Detect which cell encompasses the target text, then output its (x, y) center coordinate. 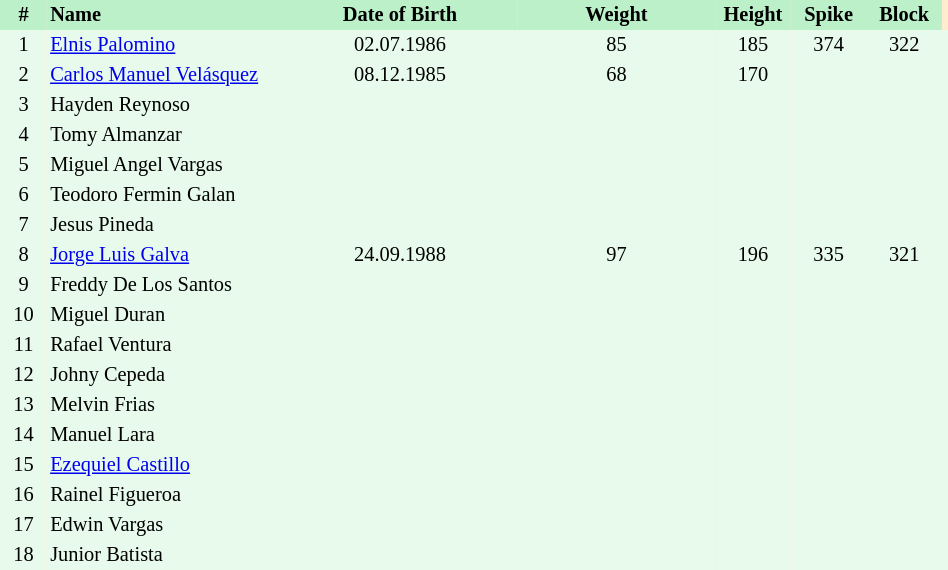
Rainel Figueroa (164, 495)
# (24, 15)
12 (24, 375)
Rafael Ventura (164, 345)
4 (24, 135)
Weight (616, 15)
321 (904, 255)
Jesus Pineda (164, 225)
16 (24, 495)
08.12.1985 (400, 75)
Elnis Palomino (164, 45)
Jorge Luis Galva (164, 255)
2 (24, 75)
14 (24, 435)
02.07.1986 (400, 45)
Junior Batista (164, 555)
9 (24, 285)
Teodoro Fermin Galan (164, 195)
374 (829, 45)
Edwin Vargas (164, 525)
13 (24, 405)
8 (24, 255)
Spike (829, 15)
85 (616, 45)
97 (616, 255)
Johny Cepeda (164, 375)
10 (24, 315)
196 (753, 255)
Melvin Frias (164, 405)
170 (753, 75)
15 (24, 465)
Ezequiel Castillo (164, 465)
Manuel Lara (164, 435)
Height (753, 15)
17 (24, 525)
1 (24, 45)
3 (24, 105)
Miguel Duran (164, 315)
322 (904, 45)
5 (24, 165)
7 (24, 225)
335 (829, 255)
Tomy Almanzar (164, 135)
24.09.1988 (400, 255)
Name (164, 15)
68 (616, 75)
Freddy De Los Santos (164, 285)
Hayden Reynoso (164, 105)
6 (24, 195)
18 (24, 555)
185 (753, 45)
Carlos Manuel Velásquez (164, 75)
Miguel Angel Vargas (164, 165)
11 (24, 345)
Block (904, 15)
Date of Birth (400, 15)
